Scan for the cell matching the given text and deliver its [X, Y] coordinate at center. 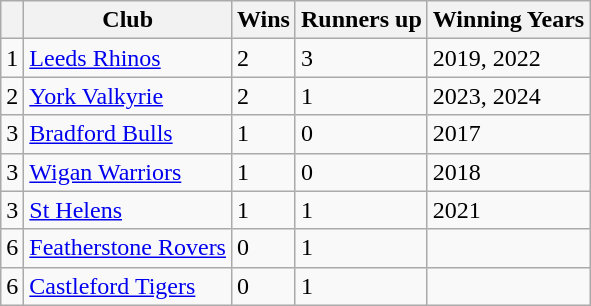
Leeds Rhinos [128, 58]
2023, 2024 [508, 96]
York Valkyrie [128, 96]
Winning Years [508, 20]
Bradford Bulls [128, 134]
Club [128, 20]
2019, 2022 [508, 58]
St Helens [128, 210]
Runners up [361, 20]
2017 [508, 134]
Castleford Tigers [128, 286]
Featherstone Rovers [128, 248]
Wins [263, 20]
2018 [508, 172]
Wigan Warriors [128, 172]
2021 [508, 210]
